For the text-containing cell, return its midpoint in (x, y) coordinate format. 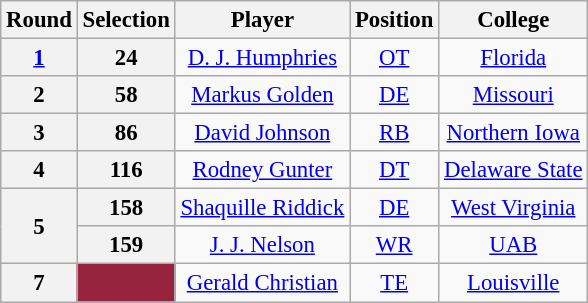
1 (39, 58)
Markus Golden (262, 95)
5 (39, 226)
David Johnson (262, 133)
DT (394, 170)
Missouri (514, 95)
Louisville (514, 283)
24 (126, 58)
J. J. Nelson (262, 245)
UAB (514, 245)
86 (126, 133)
Northern Iowa (514, 133)
58 (126, 95)
158 (126, 208)
Selection (126, 20)
3 (39, 133)
Position (394, 20)
WR (394, 245)
West Virginia (514, 208)
Florida (514, 58)
OT (394, 58)
Shaquille Riddick (262, 208)
Gerald Christian (262, 283)
159 (126, 245)
Player (262, 20)
4 (39, 170)
College (514, 20)
D. J. Humphries (262, 58)
Round (39, 20)
Rodney Gunter (262, 170)
RB (394, 133)
TE (394, 283)
7 (39, 283)
116 (126, 170)
2 (39, 95)
Delaware State (514, 170)
